From the cell containing the given text, extract its center point as [X, Y] coordinate. 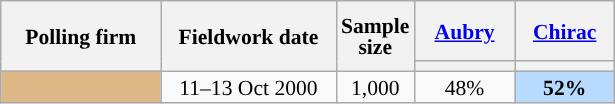
Fieldwork date [248, 36]
Aubry [464, 31]
52% [565, 86]
11–13 Oct 2000 [248, 86]
Chirac [565, 31]
Samplesize [375, 36]
Polling firm [81, 36]
1,000 [375, 86]
48% [464, 86]
